Provide the [X, Y] coordinate of the cell's center where the given text is located.  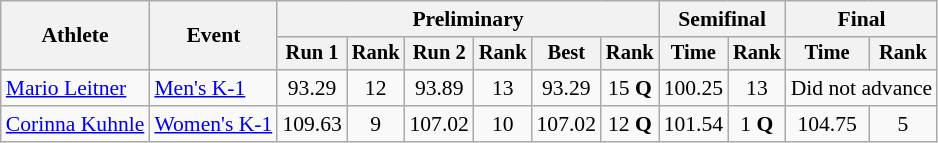
93.89 [438, 88]
Corinna Kuhnle [76, 124]
Preliminary [468, 19]
Event [213, 36]
Best [566, 54]
109.63 [312, 124]
Women's K-1 [213, 124]
100.25 [694, 88]
Run 2 [438, 54]
12 [376, 88]
1 Q [757, 124]
Final [862, 19]
15 Q [630, 88]
Mario Leitner [76, 88]
Athlete [76, 36]
12 Q [630, 124]
Did not advance [862, 88]
104.75 [828, 124]
Men's K-1 [213, 88]
Semifinal [722, 19]
101.54 [694, 124]
Run 1 [312, 54]
9 [376, 124]
10 [503, 124]
5 [904, 124]
